Detect which cell encompasses the target text, then output its (X, Y) center coordinate. 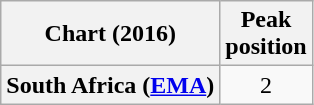
Chart (2016) (110, 34)
Peakposition (266, 34)
South Africa (EMA) (110, 85)
2 (266, 85)
